Pinpoint the cell where the given text exists, returning its (x, y) midpoint coordinate. 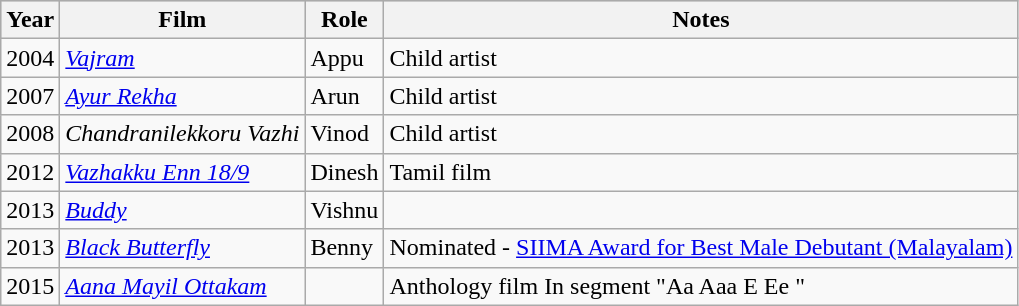
Arun (344, 96)
Chandranilekkoru Vazhi (182, 134)
Nominated - SIIMA Award for Best Male Debutant (Malayalam) (701, 248)
Tamil film (701, 172)
Role (344, 20)
Vinod (344, 134)
Notes (701, 20)
2008 (30, 134)
Buddy (182, 210)
Vishnu (344, 210)
Anthology film In segment "Aa Aaa E Ee " (701, 286)
Ayur Rekha (182, 96)
Appu (344, 58)
2012 (30, 172)
Aana Mayil Ottakam (182, 286)
Year (30, 20)
2007 (30, 96)
2015 (30, 286)
Dinesh (344, 172)
2004 (30, 58)
Vazhakku Enn 18/9 (182, 172)
Vajram (182, 58)
Benny (344, 248)
Film (182, 20)
Black Butterfly (182, 248)
